Extract the [x, y] coordinate from the center of the cell holding the provided text.  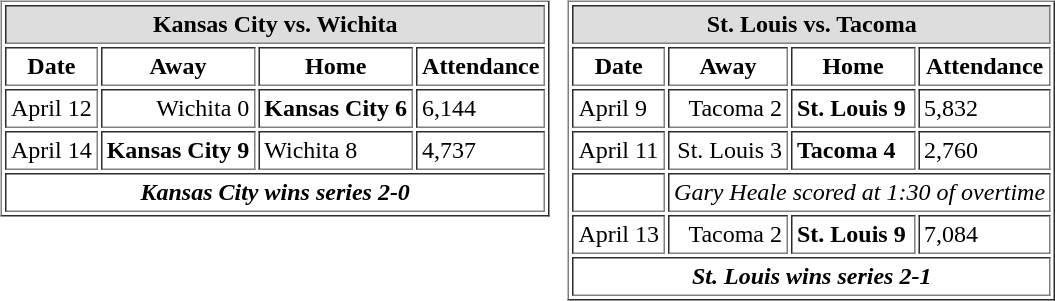
7,084 [984, 234]
Wichita 8 [336, 150]
April 14 [52, 150]
Kansas City 9 [178, 150]
Kansas City vs. Wichita [275, 24]
5,832 [984, 108]
April 12 [52, 108]
April 13 [618, 234]
Tacoma 4 [853, 150]
April 11 [618, 150]
Kansas City 6 [336, 108]
St. Louis vs. Tacoma [812, 24]
April 9 [618, 108]
2,760 [984, 150]
St. Louis wins series 2-1 [812, 276]
Kansas City wins series 2-0 [275, 192]
4,737 [480, 150]
6,144 [480, 108]
Wichita 0 [178, 108]
Gary Heale scored at 1:30 of overtime [860, 192]
St. Louis 3 [728, 150]
